Determine the [X, Y] coordinate at the center of the cell enclosing the given text.  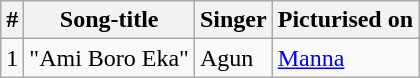
1 [12, 58]
"Ami Boro Eka" [110, 58]
Agun [233, 58]
Manna [345, 58]
Singer [233, 20]
# [12, 20]
Song-title [110, 20]
Picturised on [345, 20]
